Extract the [x, y] coordinate from the center of the cell holding the provided text.  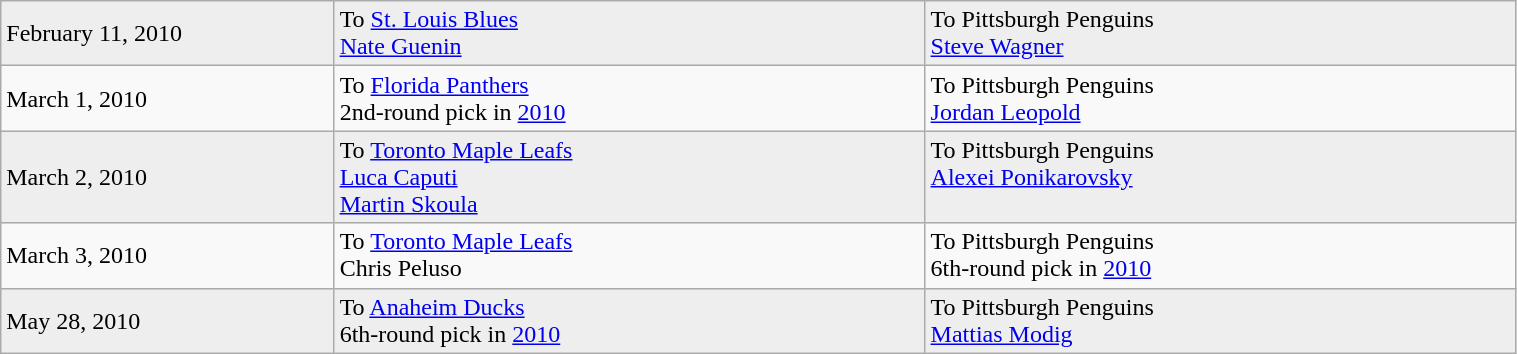
To Toronto Maple LeafsChris Peluso [630, 256]
To Pittsburgh PenguinsJordan Leopold [1220, 98]
March 2, 2010 [168, 177]
March 3, 2010 [168, 256]
To Toronto Maple LeafsLuca CaputiMartin Skoula [630, 177]
To Pittsburgh PenguinsSteve Wagner [1220, 34]
To Pittsburgh PenguinsMattias Modig [1220, 320]
March 1, 2010 [168, 98]
May 28, 2010 [168, 320]
To Florida Panthers2nd-round pick in 2010 [630, 98]
February 11, 2010 [168, 34]
To Pittsburgh Penguins6th-round pick in 2010 [1220, 256]
To Pittsburgh PenguinsAlexei Ponikarovsky [1220, 177]
To Anaheim Ducks6th-round pick in 2010 [630, 320]
To St. Louis BluesNate Guenin [630, 34]
